Provide the [x, y] coordinate of the cell's center where the given text is located.  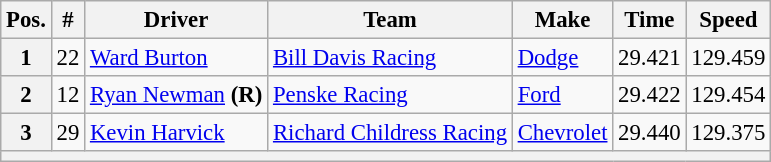
Ford [562, 95]
22 [68, 58]
Bill Davis Racing [390, 58]
29.422 [650, 95]
129.375 [728, 133]
Ryan Newman (R) [176, 95]
1 [26, 58]
# [68, 20]
Team [390, 20]
29.421 [650, 58]
Time [650, 20]
Kevin Harvick [176, 133]
Dodge [562, 58]
Chevrolet [562, 133]
Penske Racing [390, 95]
3 [26, 133]
Richard Childress Racing [390, 133]
2 [26, 95]
129.459 [728, 58]
12 [68, 95]
29 [68, 133]
Ward Burton [176, 58]
Speed [728, 20]
Pos. [26, 20]
Driver [176, 20]
Make [562, 20]
29.440 [650, 133]
129.454 [728, 95]
